Provide the (X, Y) coordinate of the cell's center where the given text is located.  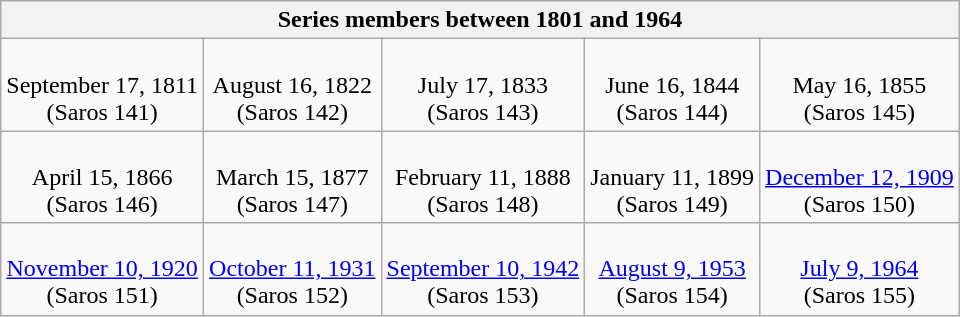
Series members between 1801 and 1964 (480, 20)
August 9, 1953(Saros 154) (672, 269)
March 15, 1877(Saros 147) (292, 177)
October 11, 1931(Saros 152) (292, 269)
November 10, 1920(Saros 151) (102, 269)
February 11, 1888(Saros 148) (483, 177)
July 17, 1833(Saros 143) (483, 85)
December 12, 1909(Saros 150) (860, 177)
September 10, 1942(Saros 153) (483, 269)
January 11, 1899(Saros 149) (672, 177)
September 17, 1811(Saros 141) (102, 85)
April 15, 1866(Saros 146) (102, 177)
July 9, 1964(Saros 155) (860, 269)
May 16, 1855(Saros 145) (860, 85)
June 16, 1844(Saros 144) (672, 85)
August 16, 1822(Saros 142) (292, 85)
